Return the [X, Y] coordinate for the center point of the cell that contains the specified text.  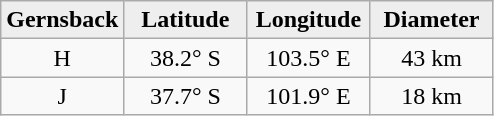
Latitude [186, 20]
Gernsback [62, 20]
Longitude [308, 20]
J [62, 96]
101.9° E [308, 96]
103.5° E [308, 58]
Diameter [432, 20]
18 km [432, 96]
37.7° S [186, 96]
H [62, 58]
38.2° S [186, 58]
43 km [432, 58]
